From the cell containing the given text, extract its center point as [X, Y] coordinate. 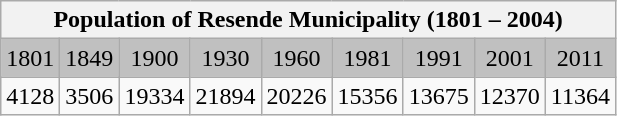
1930 [226, 58]
1900 [154, 58]
21894 [226, 96]
2011 [580, 58]
1849 [90, 58]
2001 [510, 58]
20226 [296, 96]
15356 [368, 96]
3506 [90, 96]
4128 [30, 96]
1991 [438, 58]
12370 [510, 96]
1960 [296, 58]
19334 [154, 96]
Population of Resende Municipality (1801 – 2004) [308, 20]
13675 [438, 96]
1801 [30, 58]
11364 [580, 96]
1981 [368, 58]
